Identify which cell holds the provided text, then report its [x, y] central coordinate. 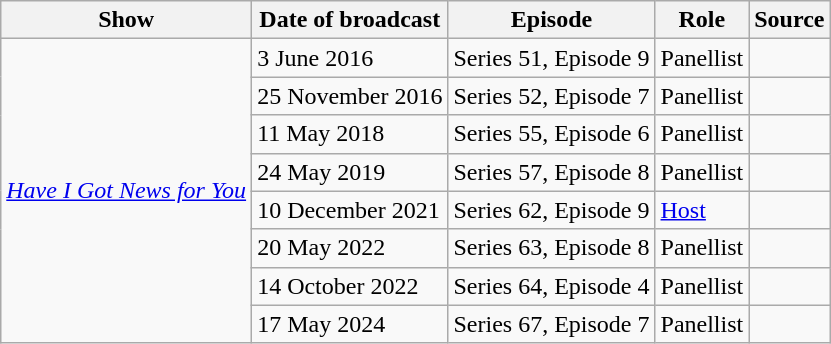
Have I Got News for You [126, 191]
10 December 2021 [350, 210]
Series 51, Episode 9 [552, 58]
Series 57, Episode 8 [552, 172]
Date of broadcast [350, 20]
Show [126, 20]
11 May 2018 [350, 134]
25 November 2016 [350, 96]
14 October 2022 [350, 286]
24 May 2019 [350, 172]
Host [702, 210]
Series 55, Episode 6 [552, 134]
3 June 2016 [350, 58]
Episode [552, 20]
Role [702, 20]
17 May 2024 [350, 324]
Series 67, Episode 7 [552, 324]
Series 63, Episode 8 [552, 248]
Series 64, Episode 4 [552, 286]
Series 52, Episode 7 [552, 96]
20 May 2022 [350, 248]
Source [790, 20]
Series 62, Episode 9 [552, 210]
